Return the [X, Y] coordinate for the center point of the cell that contains the specified text.  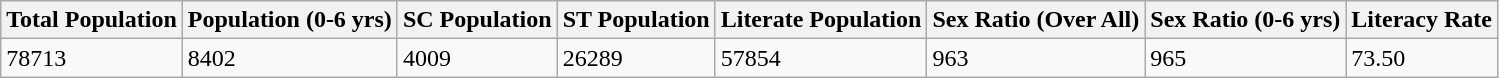
Literate Population [821, 20]
57854 [821, 58]
963 [1036, 58]
Population (0-6 yrs) [290, 20]
Total Population [92, 20]
26289 [636, 58]
Sex Ratio (Over All) [1036, 20]
78713 [92, 58]
Literacy Rate [1422, 20]
4009 [477, 58]
SC Population [477, 20]
73.50 [1422, 58]
965 [1246, 58]
8402 [290, 58]
ST Population [636, 20]
Sex Ratio (0-6 yrs) [1246, 20]
